Scan for the cell matching the given text and deliver its [X, Y] coordinate at center. 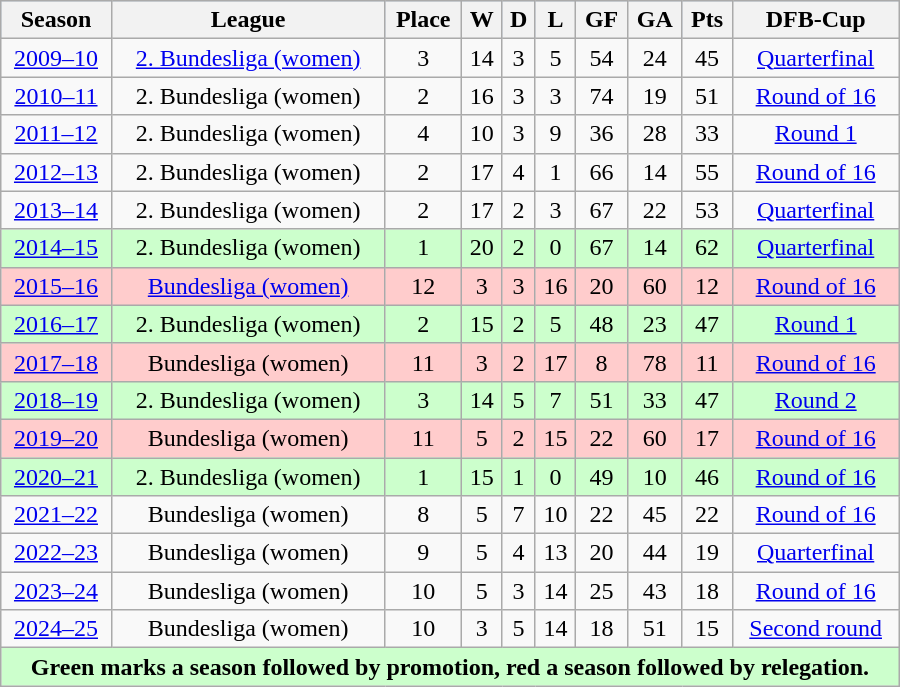
2014–15 [56, 248]
Season [56, 20]
Green marks a season followed by promotion, red a season followed by relegation. [450, 667]
2018–19 [56, 400]
2016–17 [56, 324]
2020–21 [56, 477]
49 [602, 477]
2017–18 [56, 362]
48 [602, 324]
2015–16 [56, 286]
2019–20 [56, 438]
74 [602, 96]
2021–22 [56, 515]
13 [556, 553]
Pts [707, 20]
D [518, 20]
GA [654, 20]
25 [602, 591]
2011–12 [56, 134]
DFB-Cup [816, 20]
2010–11 [56, 96]
GF [602, 20]
League [248, 20]
44 [654, 553]
2009–10 [56, 58]
2022–23 [56, 553]
28 [654, 134]
43 [654, 591]
24 [654, 58]
53 [707, 210]
2024–25 [56, 629]
46 [707, 477]
L [556, 20]
Round 2 [816, 400]
Place [423, 20]
62 [707, 248]
2012–13 [56, 172]
2023–24 [56, 591]
W [482, 20]
2013–14 [56, 210]
66 [602, 172]
55 [707, 172]
36 [602, 134]
Second round [816, 629]
23 [654, 324]
78 [654, 362]
54 [602, 58]
